Find where the given text appears and provide that cell's center as (X, Y) coordinate. 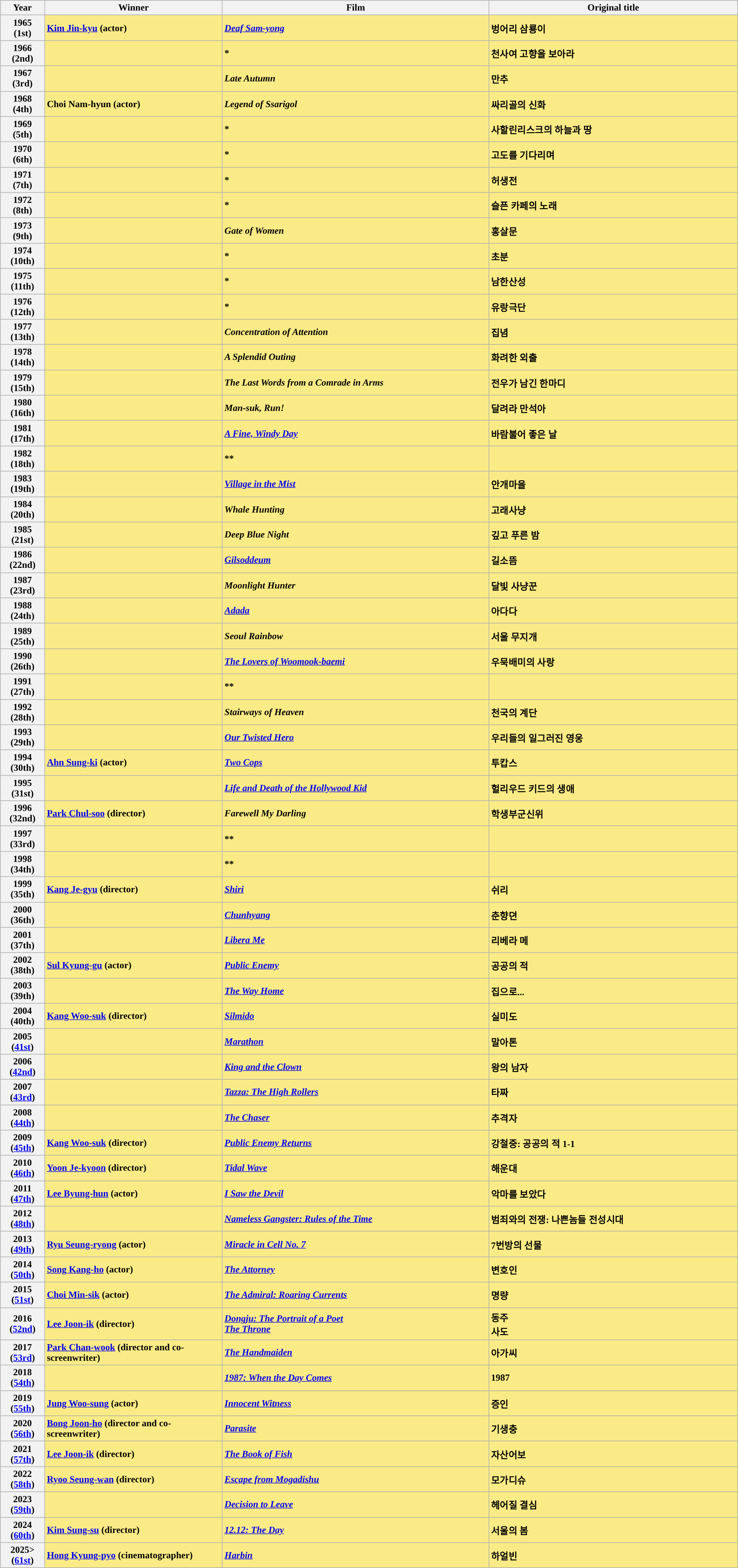
벙어리 삼룡이 (613, 28)
1974(10th) (23, 255)
명량 (613, 1295)
The Way Home (356, 991)
1998(34th) (23, 864)
7번방의 선물 (613, 1244)
1985(21st) (23, 534)
Marathon (356, 1041)
2025>(61st) (23, 1556)
12.12: The Day (356, 1530)
1987: When the Day Comes (356, 1378)
Public Enemy Returns (356, 1143)
1967(3rd) (23, 79)
1993(29th) (23, 738)
Tidal Wave (356, 1168)
강철중: 공공의 적 1-1 (613, 1143)
허생전 (613, 180)
Kim Jin-kyu (actor) (134, 28)
초분 (613, 255)
변호인 (613, 1270)
A Splendid Outing (356, 358)
2017(53rd) (23, 1352)
Jung Woo-sung (actor) (134, 1403)
1978(14th) (23, 358)
학생부군신위 (613, 813)
2015(51st) (23, 1295)
2002(38th) (23, 965)
화려한 외출 (613, 358)
집으로... (613, 991)
1981(17th) (23, 433)
동주사도 (613, 1323)
왕의 남자 (613, 1066)
깊고 푸른 밤 (613, 534)
Village in the Mist (356, 484)
Kim Sung-su (director) (134, 1530)
The Lovers of Woomook-baemi (356, 661)
1982(18th) (23, 459)
1994(30th) (23, 763)
1979(15th) (23, 382)
슬픈 카페의 노래 (613, 205)
하얼빈 (613, 1556)
2012(48th) (23, 1219)
1988(24th) (23, 611)
해운대 (613, 1168)
1996(32nd) (23, 813)
Original title (613, 8)
Ryu Seung-ryong (actor) (134, 1244)
고래사냥 (613, 509)
2019(55th) (23, 1403)
기생충 (613, 1429)
실미도 (613, 1016)
집념 (613, 332)
Our Twisted Hero (356, 738)
Kang Je-gyu (director) (134, 890)
2024(60th) (23, 1530)
추격자 (613, 1117)
1980(16th) (23, 408)
1987 (613, 1378)
1975(11th) (23, 281)
1973(9th) (23, 231)
남한산성 (613, 281)
Silmido (356, 1016)
1968(4th) (23, 104)
Man-suk, Run! (356, 408)
A Fine, Windy Day (356, 433)
1995(31st) (23, 788)
Nameless Gangster: Rules of the Time (356, 1219)
모가디슈 (613, 1479)
서울 무지개 (613, 636)
1987(23rd) (23, 585)
1965(1st) (23, 28)
Harbin (356, 1556)
King and the Clown (356, 1066)
서울의 봄 (613, 1530)
Ryoo Seung-wan (director) (134, 1479)
1970(6th) (23, 154)
달려라 만석아 (613, 408)
1976(12th) (23, 306)
1971(7th) (23, 180)
Park Chan-wook (director and co-screenwriter) (134, 1352)
Life and Death of the Hollywood Kid (356, 788)
Film (356, 8)
악마를 보았다 (613, 1193)
2014(50th) (23, 1270)
1969(5th) (23, 129)
말아톤 (613, 1041)
길소뜸 (613, 560)
홍살문 (613, 231)
Escape from Mogadishu (356, 1479)
2009(45th) (23, 1143)
1983(19th) (23, 484)
2016(52nd) (23, 1323)
고도를 기다리며 (613, 154)
The Handmaiden (356, 1352)
2013(49th) (23, 1244)
Song Kang-ho (actor) (134, 1270)
우묵배미의 사랑 (613, 661)
2006(42nd) (23, 1066)
Stairways of Heaven (356, 712)
만추 (613, 79)
Legend of Ssarigol (356, 104)
Gilsoddeum (356, 560)
2000(36th) (23, 914)
2020(56th) (23, 1429)
Ahn Sung-ki (actor) (134, 763)
싸리골의 신화 (613, 104)
Libera Me (356, 940)
1990(26th) (23, 661)
Farewell My Darling (356, 813)
2004(40th) (23, 1016)
2003(39th) (23, 991)
I Saw the Devil (356, 1193)
2022(58th) (23, 1479)
Moonlight Hunter (356, 585)
범죄와의 전쟁: 나쁜놈들 전성시대 (613, 1219)
Miracle in Cell No. 7 (356, 1244)
1989(25th) (23, 636)
자산어보 (613, 1453)
1997(33rd) (23, 839)
The Attorney (356, 1270)
쉬리 (613, 890)
The Last Words from a Comrade in Arms (356, 382)
Concentration of Attention (356, 332)
Chunhyang (356, 914)
Dongju: The Portrait of a PoetThe Throne (356, 1323)
2021(57th) (23, 1453)
Adada (356, 611)
The Book of Fish (356, 1453)
아가씨 (613, 1352)
2008(44th) (23, 1117)
2010(46th) (23, 1168)
Whale Hunting (356, 509)
Choi Nam-hyun (actor) (134, 104)
Tazza: The High Rollers (356, 1092)
1984(20th) (23, 509)
2005(41st) (23, 1041)
Park Chul-soo (director) (134, 813)
Decision to Leave (356, 1504)
리베라 메 (613, 940)
Shiri (356, 890)
Late Autumn (356, 79)
투캅스 (613, 763)
Public Enemy (356, 965)
Sul Kyung-gu (actor) (134, 965)
공공의 적 (613, 965)
Lee Byung-hun (actor) (134, 1193)
Winner (134, 8)
2023(59th) (23, 1504)
헤어질 결심 (613, 1504)
천사여 고향을 보아라 (613, 53)
춘향뎐 (613, 914)
2018(54th) (23, 1378)
Seoul Rainbow (356, 636)
헐리우드 키드의 생애 (613, 788)
The Admiral: Roaring Currents (356, 1295)
우리들의 일그러진 영웅 (613, 738)
Hong Kyung-pyo (cinematographer) (134, 1556)
2001(37th) (23, 940)
Innocent Witness (356, 1403)
Yoon Je-kyoon (director) (134, 1168)
1992(28th) (23, 712)
1986(22nd) (23, 560)
1999(35th) (23, 890)
천국의 계단 (613, 712)
1991(27th) (23, 686)
유랑극단 (613, 306)
사할린리스크의 하늘과 땅 (613, 129)
1966(2nd) (23, 53)
2007(43rd) (23, 1092)
Year (23, 8)
Deaf Sam-yong (356, 28)
타짜 (613, 1092)
증인 (613, 1403)
Choi Min-sik (actor) (134, 1295)
1972(8th) (23, 205)
안개마을 (613, 484)
2011(47th) (23, 1193)
Bong Joon-ho (director and co-screenwriter) (134, 1429)
Deep Blue Night (356, 534)
Gate of Women (356, 231)
The Chaser (356, 1117)
Two Cops (356, 763)
달빛 사냥꾼 (613, 585)
아다다 (613, 611)
바람불어 좋은 날 (613, 433)
1977(13th) (23, 332)
전우가 남긴 한마디 (613, 382)
Parasite (356, 1429)
